For the text-containing cell, return its midpoint in (x, y) coordinate format. 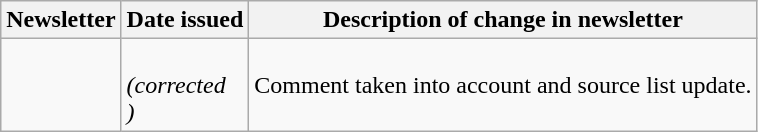
Newsletter (61, 20)
(corrected ) (185, 85)
Description of change in newsletter (503, 20)
Date issued (185, 20)
Comment taken into account and source list update. (503, 85)
